Scan for the cell matching the given text and deliver its (X, Y) coordinate at center. 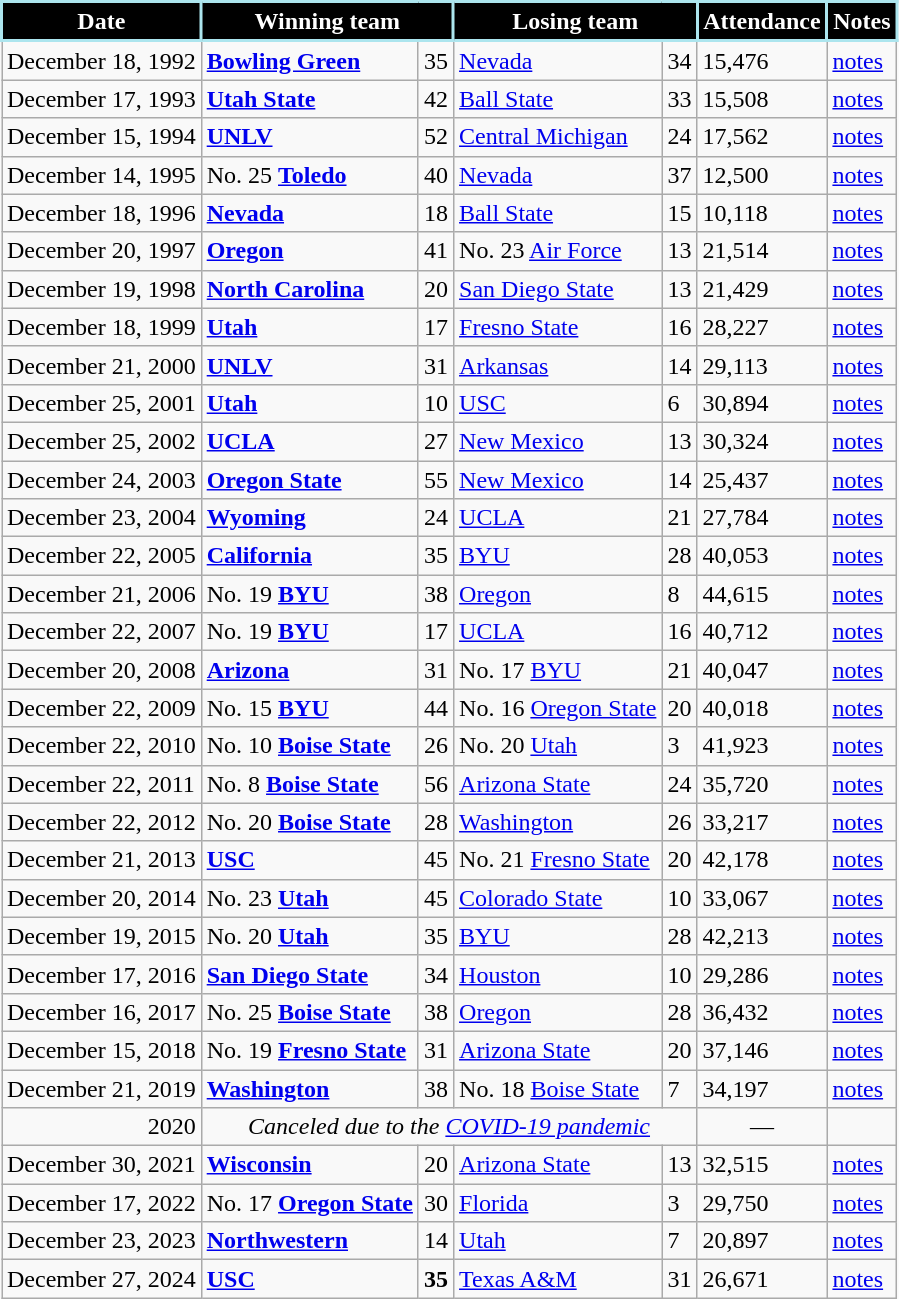
December 22, 2005 (102, 556)
40,712 (762, 632)
No. 17 BYU (558, 670)
December 15, 2018 (102, 1050)
December 27, 2024 (102, 1279)
— (762, 1127)
37,146 (762, 1050)
27 (436, 441)
Northwestern (310, 1241)
December 21, 2019 (102, 1089)
15 (680, 213)
December 20, 2008 (102, 670)
December 17, 2016 (102, 974)
December 21, 2000 (102, 365)
No. 25 Boise State (310, 1012)
December 25, 2001 (102, 403)
56 (436, 784)
Losing team (576, 22)
42,178 (762, 860)
25,437 (762, 479)
15,508 (762, 99)
December 25, 2002 (102, 441)
December 22, 2010 (102, 746)
No. 21 Fresno State (558, 860)
December 17, 1993 (102, 99)
December 18, 1992 (102, 60)
42,213 (762, 936)
35,720 (762, 784)
26,671 (762, 1279)
Wyoming (310, 518)
27,784 (762, 518)
Winning team (327, 22)
December 30, 2021 (102, 1165)
21,429 (762, 289)
December 21, 2013 (102, 860)
December 14, 1995 (102, 175)
December 20, 1997 (102, 251)
40,047 (762, 670)
Houston (558, 974)
No. 23 Utah (310, 898)
52 (436, 137)
No. 17 Oregon State (310, 1203)
28,227 (762, 327)
15,476 (762, 60)
December 17, 2022 (102, 1203)
33,217 (762, 822)
No. 23 Air Force (558, 251)
Utah State (310, 99)
December 16, 2017 (102, 1012)
December 19, 2015 (102, 936)
Central Michigan (558, 137)
No. 8 Boise State (310, 784)
30,324 (762, 441)
20,897 (762, 1241)
Arizona (310, 670)
December 23, 2004 (102, 518)
December 19, 1998 (102, 289)
40,018 (762, 708)
Canceled due to the COVID-19 pandemic (449, 1127)
12,500 (762, 175)
Texas A&M (558, 1279)
18 (436, 213)
North Carolina (310, 289)
2020 (102, 1127)
December 15, 1994 (102, 137)
33 (680, 99)
30,894 (762, 403)
Colorado State (558, 898)
Florida (558, 1203)
21,514 (762, 251)
36,432 (762, 1012)
California (310, 556)
29,750 (762, 1203)
Bowling Green (310, 60)
December 23, 2023 (102, 1241)
Wisconsin (310, 1165)
Fresno State (558, 327)
41 (436, 251)
No. 15 BYU (310, 708)
37 (680, 175)
40,053 (762, 556)
December 24, 2003 (102, 479)
44,615 (762, 594)
40 (436, 175)
6 (680, 403)
32,515 (762, 1165)
December 22, 2012 (102, 822)
December 20, 2014 (102, 898)
Date (102, 22)
29,286 (762, 974)
10,118 (762, 213)
55 (436, 479)
Notes (862, 22)
44 (436, 708)
Arkansas (558, 365)
December 22, 2009 (102, 708)
29,113 (762, 365)
December 22, 2011 (102, 784)
Oregon State (310, 479)
33,067 (762, 898)
December 18, 1996 (102, 213)
No. 20 Boise State (310, 822)
No. 10 Boise State (310, 746)
17,562 (762, 137)
No. 25 Toledo (310, 175)
December 18, 1999 (102, 327)
December 22, 2007 (102, 632)
December 21, 2006 (102, 594)
Attendance (762, 22)
No. 19 Fresno State (310, 1050)
41,923 (762, 746)
No. 18 Boise State (558, 1089)
No. 16 Oregon State (558, 708)
34,197 (762, 1089)
8 (680, 594)
30 (436, 1203)
42 (436, 99)
